Determine the [X, Y] coordinate at the center of the cell enclosing the given text.  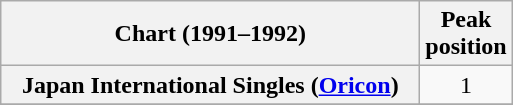
1 [466, 85]
Japan International Singles (Oricon) [210, 85]
Peakposition [466, 34]
Chart (1991–1992) [210, 34]
